Identify which cell holds the provided text, then report its [X, Y] central coordinate. 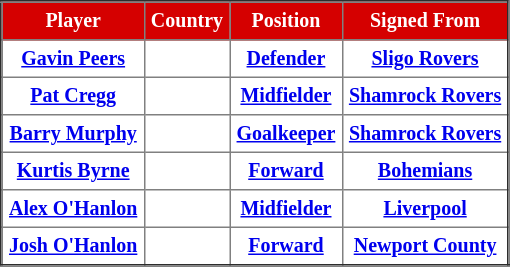
Player [74, 21]
Country [187, 21]
Gavin Peers [74, 59]
Goalkeeper [286, 134]
Liverpool [426, 209]
Position [286, 21]
Alex O'Hanlon [74, 209]
Kurtis Byrne [74, 171]
Sligo Rovers [426, 59]
Signed From [426, 21]
Newport County [426, 246]
Josh O'Hanlon [74, 246]
Pat Cregg [74, 96]
Bohemians [426, 171]
Defender [286, 59]
Barry Murphy [74, 134]
